Provide the [X, Y] coordinate of the cell's center where the given text is located.  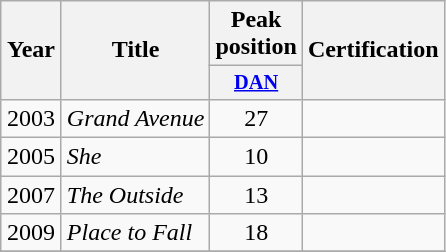
13 [256, 195]
Year [32, 50]
She [136, 157]
2009 [32, 233]
DAN [256, 83]
The Outside [136, 195]
Place to Fall [136, 233]
2007 [32, 195]
27 [256, 118]
18 [256, 233]
2003 [32, 118]
Peak position [256, 34]
2005 [32, 157]
Certification [373, 50]
10 [256, 157]
Title [136, 50]
Grand Avenue [136, 118]
